Detect which cell encompasses the target text, then output its (X, Y) center coordinate. 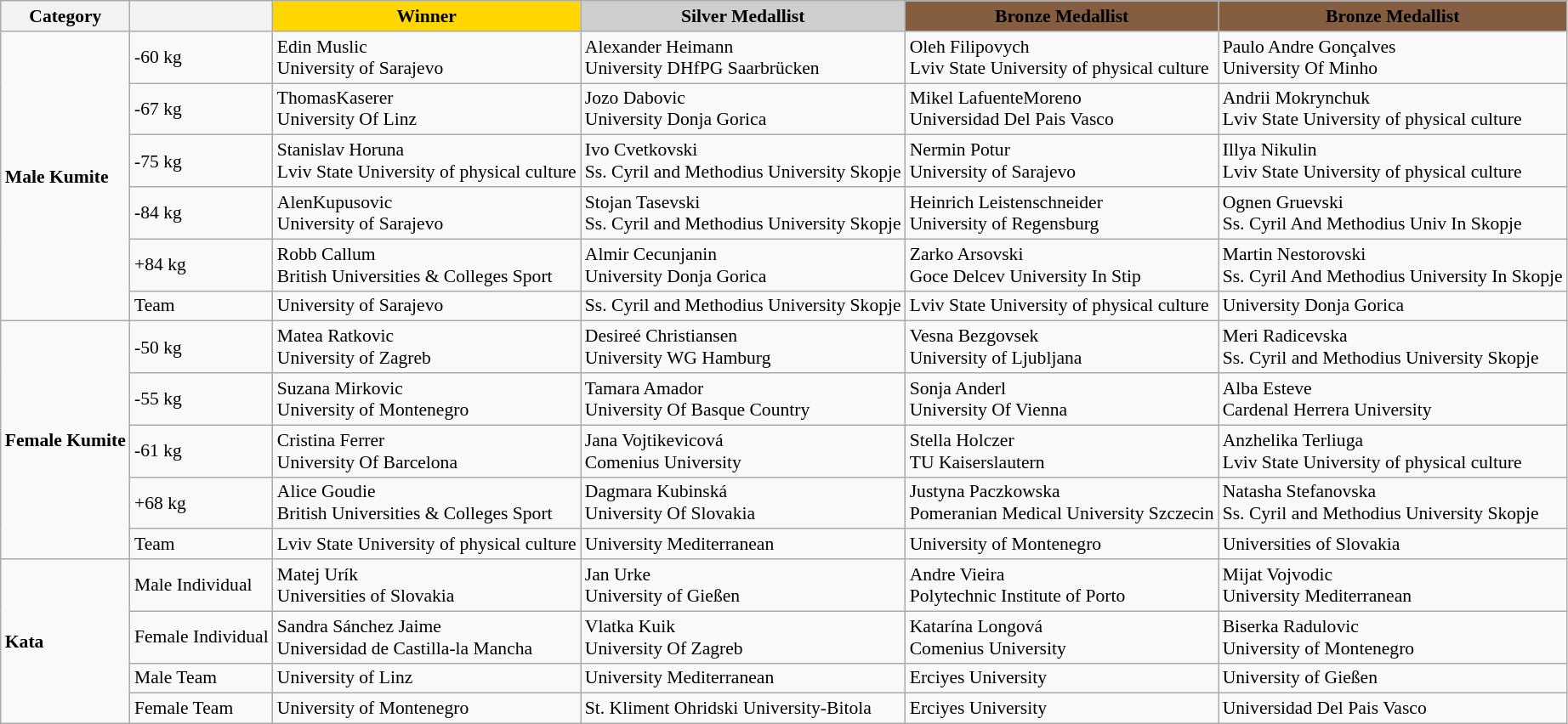
Matea Ratkovic University of Zagreb (427, 347)
Paulo Andre Gonçalves University Of Minho (1393, 58)
Suzana Mirkovic University of Montenegro (427, 399)
-67 kg (202, 109)
Dagmara Kubinská University Of Slovakia (743, 503)
Winner (427, 16)
University Donja Gorica (1393, 306)
Biserka Radulovic University of Montenegro (1393, 637)
Anzhelika Terliuga Lviv State University of physical culture (1393, 450)
Female Individual (202, 637)
Jozo Dabovic University Donja Gorica (743, 109)
-75 kg (202, 161)
Silver Medallist (743, 16)
Cristina Ferrer University Of Barcelona (427, 450)
Alice Goudie British Universities & Colleges Sport (427, 503)
Jan Urke University of Gießen (743, 585)
Universidad Del Pais Vasco (1393, 709)
-55 kg (202, 399)
Andre Vieira Polytechnic Institute of Porto (1062, 585)
Jana Vojtikevicová Comenius University (743, 450)
Sandra Sánchez Jaime Universidad de Castilla-la Mancha (427, 637)
Kata (65, 642)
Illya Nikulin Lviv State University of physical culture (1393, 161)
Zarko Arsovski Goce Delcev University In Stip (1062, 265)
Heinrich Leistenschneider University of Regensburg (1062, 212)
Female Team (202, 709)
Stella Holczer TU Kaiserslautern (1062, 450)
Natasha Stefanovska Ss. Cyril and Methodius University Skopje (1393, 503)
Almir Cecunjanin University Donja Gorica (743, 265)
Desireé Christiansen University WG Hamburg (743, 347)
Male Individual (202, 585)
Universities of Slovakia (1393, 545)
+68 kg (202, 503)
St. Kliment Ohridski University-Bitola (743, 709)
-84 kg (202, 212)
Category (65, 16)
Alexander Heimann University DHfPG Saarbrücken (743, 58)
Katarína Longová Comenius University (1062, 637)
Female Kumite (65, 440)
Ivo Cvetkovski Ss. Cyril and Methodius University Skopje (743, 161)
Vlatka Kuik University Of Zagreb (743, 637)
AlenKupusovic University of Sarajevo (427, 212)
Mikel LafuenteMoreno Universidad Del Pais Vasco (1062, 109)
Andrii Mokrynchuk Lviv State University of physical culture (1393, 109)
University of Gießen (1393, 678)
Edin Muslic University of Sarajevo (427, 58)
Tamara Amador University Of Basque Country (743, 399)
-60 kg (202, 58)
Nermin Potur University of Sarajevo (1062, 161)
Vesna Bezgovsek University of Ljubljana (1062, 347)
Robb Callum British Universities & Colleges Sport (427, 265)
Martin Nestorovski Ss. Cyril And Methodius University In Skopje (1393, 265)
University of Linz (427, 678)
Stojan Tasevski Ss. Cyril and Methodius University Skopje (743, 212)
Matej Urík Universities of Slovakia (427, 585)
Ognen Gruevski Ss. Cyril And Methodius Univ In Skopje (1393, 212)
ThomasKaserer University Of Linz (427, 109)
Alba Esteve Cardenal Herrera University (1393, 399)
Ss. Cyril and Methodius University Skopje (743, 306)
Justyna Paczkowska Pomeranian Medical University Szczecin (1062, 503)
Stanislav Horuna Lviv State University of physical culture (427, 161)
+84 kg (202, 265)
Oleh Filipovych Lviv State University of physical culture (1062, 58)
University of Sarajevo (427, 306)
Male Team (202, 678)
-50 kg (202, 347)
Mijat Vojvodic University Mediterranean (1393, 585)
Male Kumite (65, 177)
Meri Radicevska Ss. Cyril and Methodius University Skopje (1393, 347)
Sonja Anderl University Of Vienna (1062, 399)
-61 kg (202, 450)
